Locate the cell with the specified text and output its [x, y] center coordinate. 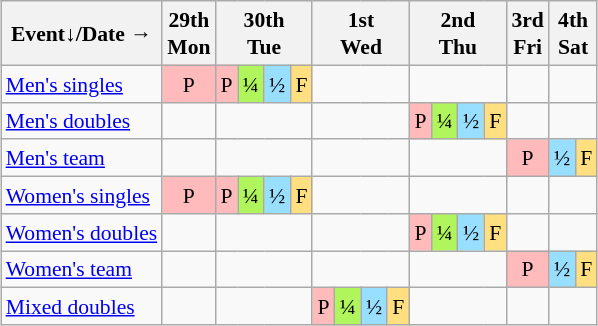
Men's doubles [82, 120]
Men's team [82, 158]
Event↓/Date → [82, 33]
2ndThu [458, 33]
4thSat [573, 33]
Men's singles [82, 84]
Mixed doubles [82, 306]
1stWed [360, 33]
29thMon [188, 33]
3rdFri [528, 33]
Women's doubles [82, 232]
30thTue [264, 33]
Women's singles [82, 194]
Women's team [82, 268]
